From the cell containing the given text, extract its center point as (X, Y) coordinate. 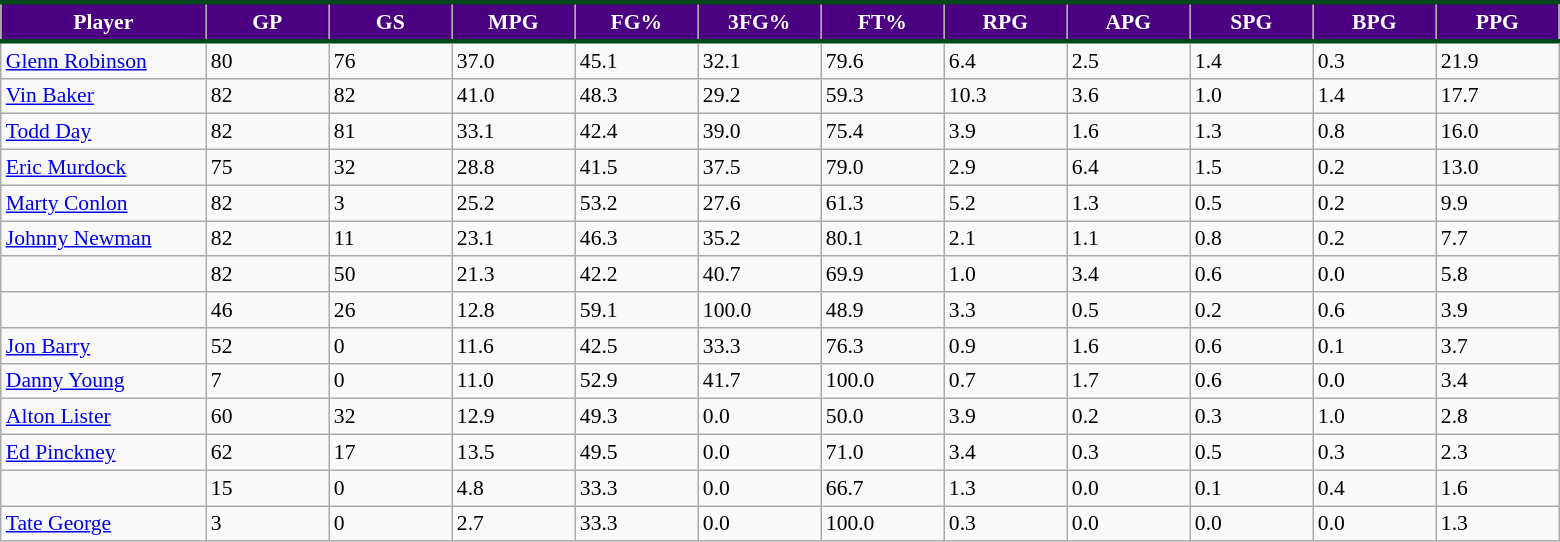
29.2 (760, 96)
49.3 (636, 417)
11.0 (514, 381)
12.9 (514, 417)
50.0 (882, 417)
0.4 (1374, 488)
4.8 (514, 488)
41.5 (636, 168)
2.9 (1006, 168)
79.0 (882, 168)
BPG (1374, 22)
10.3 (1006, 96)
23.1 (514, 239)
FG% (636, 22)
37.5 (760, 168)
SPG (1252, 22)
GP (268, 22)
13.5 (514, 453)
RPG (1006, 22)
MPG (514, 22)
80.1 (882, 239)
61.3 (882, 203)
13.0 (1498, 168)
3FG% (760, 22)
50 (390, 275)
0.9 (1006, 346)
Todd Day (104, 132)
Marty Conlon (104, 203)
59.1 (636, 310)
5.2 (1006, 203)
81 (390, 132)
Johnny Newman (104, 239)
7.7 (1498, 239)
PPG (1498, 22)
41.7 (760, 381)
16.0 (1498, 132)
Tate George (104, 524)
FT% (882, 22)
42.5 (636, 346)
39.0 (760, 132)
17.7 (1498, 96)
11.6 (514, 346)
69.9 (882, 275)
3.3 (1006, 310)
0.7 (1006, 381)
45.1 (636, 60)
42.4 (636, 132)
28.8 (514, 168)
GS (390, 22)
Alton Lister (104, 417)
35.2 (760, 239)
12.8 (514, 310)
Jon Barry (104, 346)
42.2 (636, 275)
21.3 (514, 275)
75 (268, 168)
37.0 (514, 60)
2.7 (514, 524)
11 (390, 239)
66.7 (882, 488)
Danny Young (104, 381)
62 (268, 453)
2.5 (1128, 60)
APG (1128, 22)
48.9 (882, 310)
2.8 (1498, 417)
52 (268, 346)
9.9 (1498, 203)
21.9 (1498, 60)
79.6 (882, 60)
2.1 (1006, 239)
71.0 (882, 453)
Eric Murdock (104, 168)
15 (268, 488)
76.3 (882, 346)
5.8 (1498, 275)
27.6 (760, 203)
80 (268, 60)
46.3 (636, 239)
75.4 (882, 132)
41.0 (514, 96)
Ed Pinckney (104, 453)
Glenn Robinson (104, 60)
25.2 (514, 203)
33.1 (514, 132)
49.5 (636, 453)
Vin Baker (104, 96)
46 (268, 310)
48.3 (636, 96)
Player (104, 22)
26 (390, 310)
76 (390, 60)
53.2 (636, 203)
1.5 (1252, 168)
7 (268, 381)
1.7 (1128, 381)
3.6 (1128, 96)
59.3 (882, 96)
52.9 (636, 381)
3.7 (1498, 346)
2.3 (1498, 453)
32.1 (760, 60)
60 (268, 417)
1.1 (1128, 239)
40.7 (760, 275)
17 (390, 453)
